Identify which cell holds the provided text, then report its [X, Y] central coordinate. 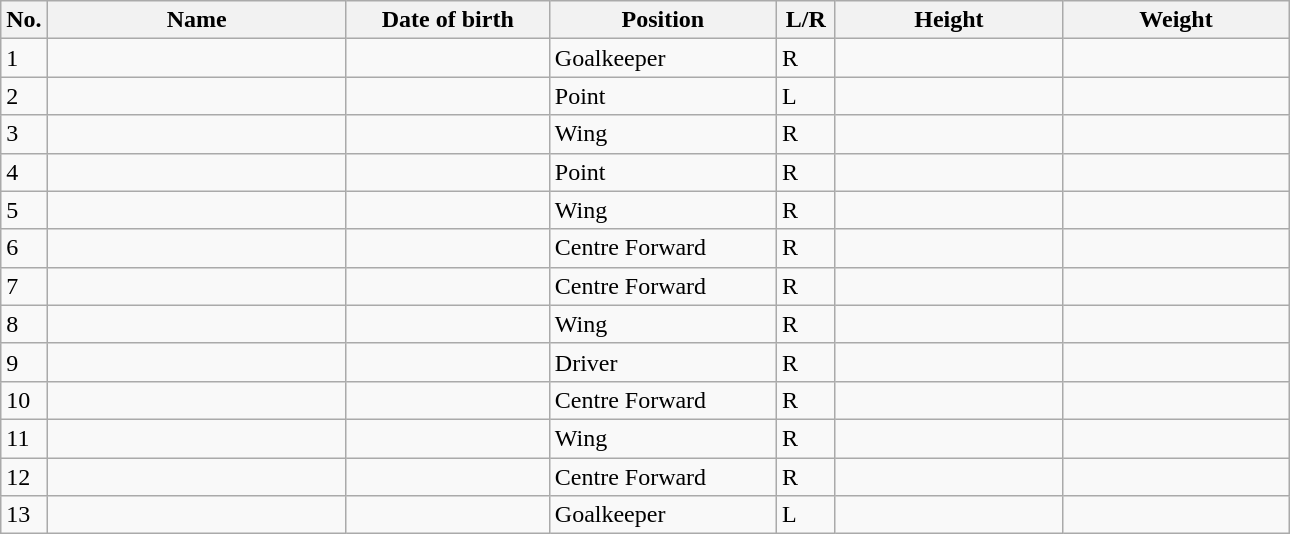
Position [662, 20]
9 [24, 362]
5 [24, 210]
Weight [1176, 20]
13 [24, 515]
4 [24, 172]
11 [24, 438]
7 [24, 286]
No. [24, 20]
6 [24, 248]
2 [24, 96]
L/R [806, 20]
Height [948, 20]
3 [24, 134]
8 [24, 324]
Driver [662, 362]
12 [24, 477]
Date of birth [448, 20]
1 [24, 58]
10 [24, 400]
Name [196, 20]
